Detect which cell encompasses the target text, then output its [X, Y] center coordinate. 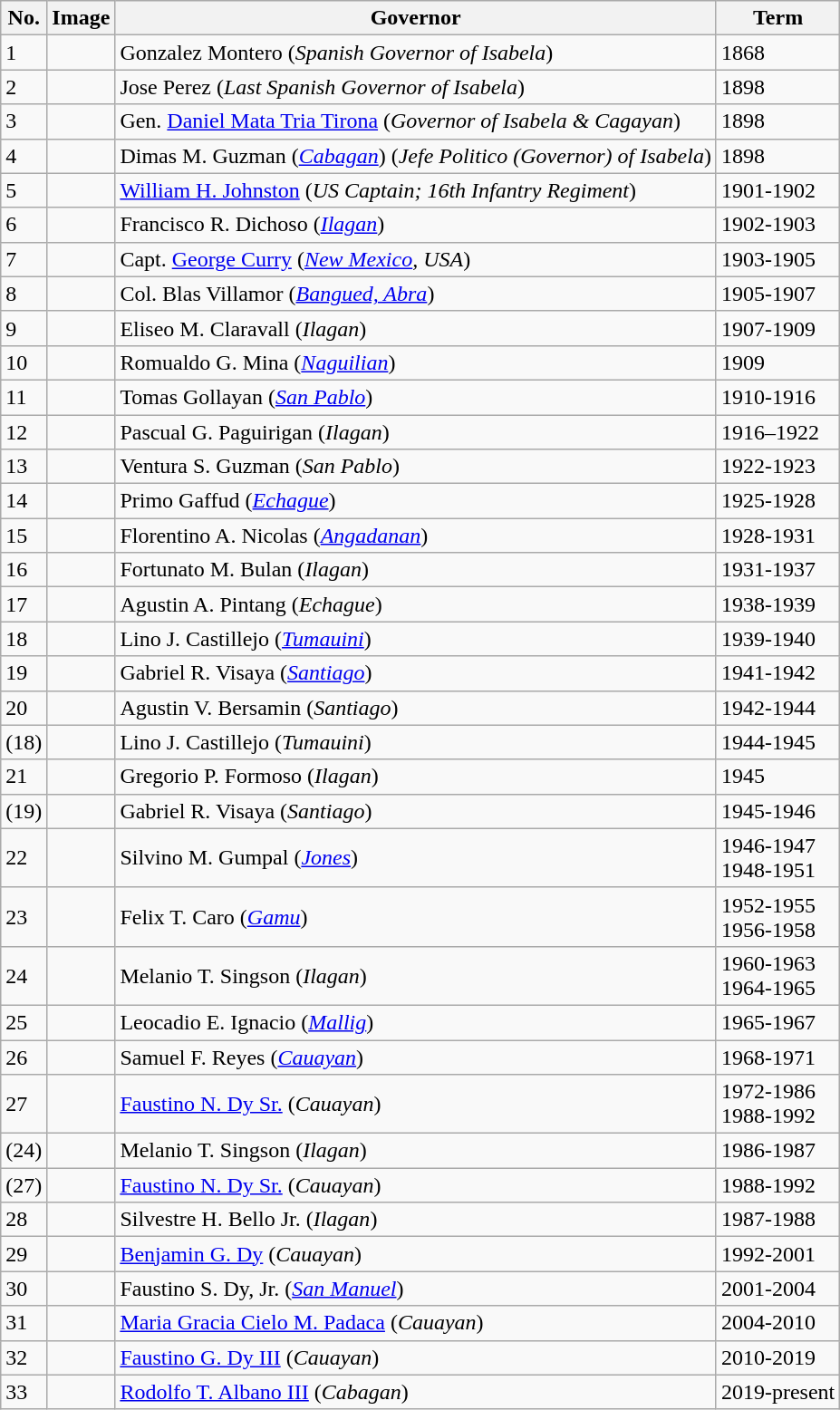
1938-1939 [777, 604]
(18) [24, 742]
No. [24, 18]
8 [24, 294]
1910-1916 [777, 397]
1939-1940 [777, 639]
(24) [24, 1151]
1909 [777, 362]
19 [24, 673]
Agustin A. Pintang (Echague) [416, 604]
Term [777, 18]
1868 [777, 53]
1901-1902 [777, 190]
32 [24, 1357]
Dimas M. Guzman (Cabagan) (Jefe Politico (Governor) of Isabela) [416, 156]
Gen. Daniel Mata Tria Tirona (Governor of Isabela & Cagayan) [416, 121]
Francisco R. Dichoso (Ilagan) [416, 225]
(19) [24, 811]
33 [24, 1392]
20 [24, 708]
31 [24, 1323]
1992-2001 [777, 1254]
1946-19471948-1951 [777, 857]
Eliseo M. Claravall (Ilagan) [416, 328]
Faustino S. Dy, Jr. (San Manuel) [416, 1289]
1986-1987 [777, 1151]
2001-2004 [777, 1289]
Maria Gracia Cielo M. Padaca (Cauayan) [416, 1323]
21 [24, 777]
13 [24, 467]
Samuel F. Reyes (Cauayan) [416, 1057]
1942-1944 [777, 708]
Faustino G. Dy III (Cauayan) [416, 1357]
Primo Gaffud (Echague) [416, 501]
Felix T. Caro (Gamu) [416, 917]
1928-1931 [777, 536]
29 [24, 1254]
1952-19551956-1958 [777, 917]
Rodolfo T. Albano III (Cabagan) [416, 1392]
3 [24, 121]
14 [24, 501]
Fortunato M. Bulan (Ilagan) [416, 570]
1941-1942 [777, 673]
Pascual G. Paguirigan (Ilagan) [416, 432]
25 [24, 1022]
1960-19631964-1965 [777, 975]
1988-1992 [777, 1185]
1968-1971 [777, 1057]
Governor [416, 18]
12 [24, 432]
2019-present [777, 1392]
Ventura S. Guzman (San Pablo) [416, 467]
1 [24, 53]
26 [24, 1057]
1902-1903 [777, 225]
Capt. George Curry (New Mexico, USA) [416, 259]
Tomas Gollayan (San Pablo) [416, 397]
28 [24, 1220]
1905-1907 [777, 294]
1945 [777, 777]
1916–1922 [777, 432]
Jose Perez (Last Spanish Governor of Isabela) [416, 87]
9 [24, 328]
1987-1988 [777, 1220]
1925-1928 [777, 501]
1944-1945 [777, 742]
4 [24, 156]
Gonzalez Montero (Spanish Governor of Isabela) [416, 53]
2 [24, 87]
17 [24, 604]
1972-19861988-1992 [777, 1104]
1903-1905 [777, 259]
1907-1909 [777, 328]
Image [82, 18]
1945-1946 [777, 811]
Florentino A. Nicolas (Angadanan) [416, 536]
Silvestre H. Bello Jr. (Ilagan) [416, 1220]
Agustin V. Bersamin (Santiago) [416, 708]
24 [24, 975]
2010-2019 [777, 1357]
22 [24, 857]
Leocadio E. Ignacio (Mallig) [416, 1022]
William H. Johnston (US Captain; 16th Infantry Regiment) [416, 190]
5 [24, 190]
2004-2010 [777, 1323]
Silvino M. Gumpal (Jones) [416, 857]
7 [24, 259]
11 [24, 397]
6 [24, 225]
18 [24, 639]
1931-1937 [777, 570]
1965-1967 [777, 1022]
27 [24, 1104]
16 [24, 570]
10 [24, 362]
Col. Blas Villamor (Bangued, Abra) [416, 294]
(27) [24, 1185]
15 [24, 536]
30 [24, 1289]
Benjamin G. Dy (Cauayan) [416, 1254]
1922-1923 [777, 467]
Gregorio P. Formoso (Ilagan) [416, 777]
Romualdo G. Mina (Naguilian) [416, 362]
23 [24, 917]
